Identify which cell holds the provided text, then report its [x, y] central coordinate. 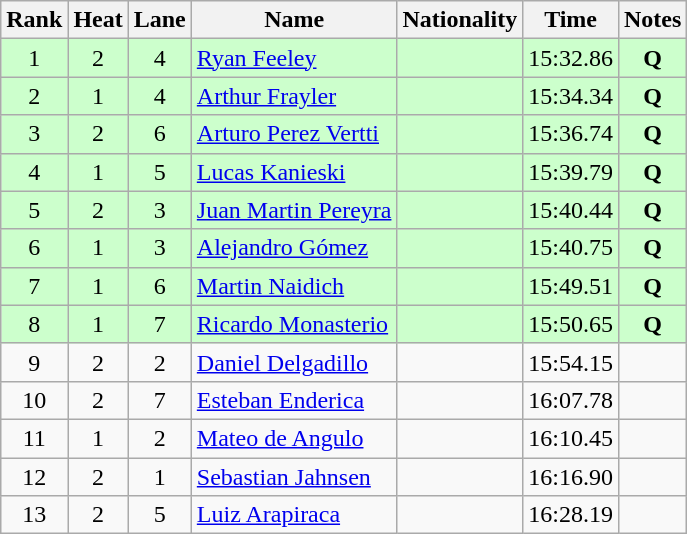
Arturo Perez Vertti [294, 134]
15:34.34 [571, 96]
Alejandro Gómez [294, 248]
Martin Naidich [294, 286]
Ryan Feeley [294, 58]
16:07.78 [571, 400]
16:10.45 [571, 438]
15:32.86 [571, 58]
16:16.90 [571, 477]
Arthur Frayler [294, 96]
9 [34, 362]
Mateo de Angulo [294, 438]
Esteban Enderica [294, 400]
15:50.65 [571, 324]
15:54.15 [571, 362]
Nationality [460, 20]
Juan Martin Pereyra [294, 210]
Ricardo Monasterio [294, 324]
Notes [652, 20]
12 [34, 477]
Lucas Kanieski [294, 172]
Heat [98, 20]
11 [34, 438]
Sebastian Jahnsen [294, 477]
Lane [160, 20]
15:40.44 [571, 210]
8 [34, 324]
15:49.51 [571, 286]
Daniel Delgadillo [294, 362]
Luiz Arapiraca [294, 515]
16:28.19 [571, 515]
15:39.79 [571, 172]
15:40.75 [571, 248]
Name [294, 20]
Rank [34, 20]
Time [571, 20]
10 [34, 400]
15:36.74 [571, 134]
13 [34, 515]
